Search for the cell housing the specified text and yield its [x, y] center coordinate. 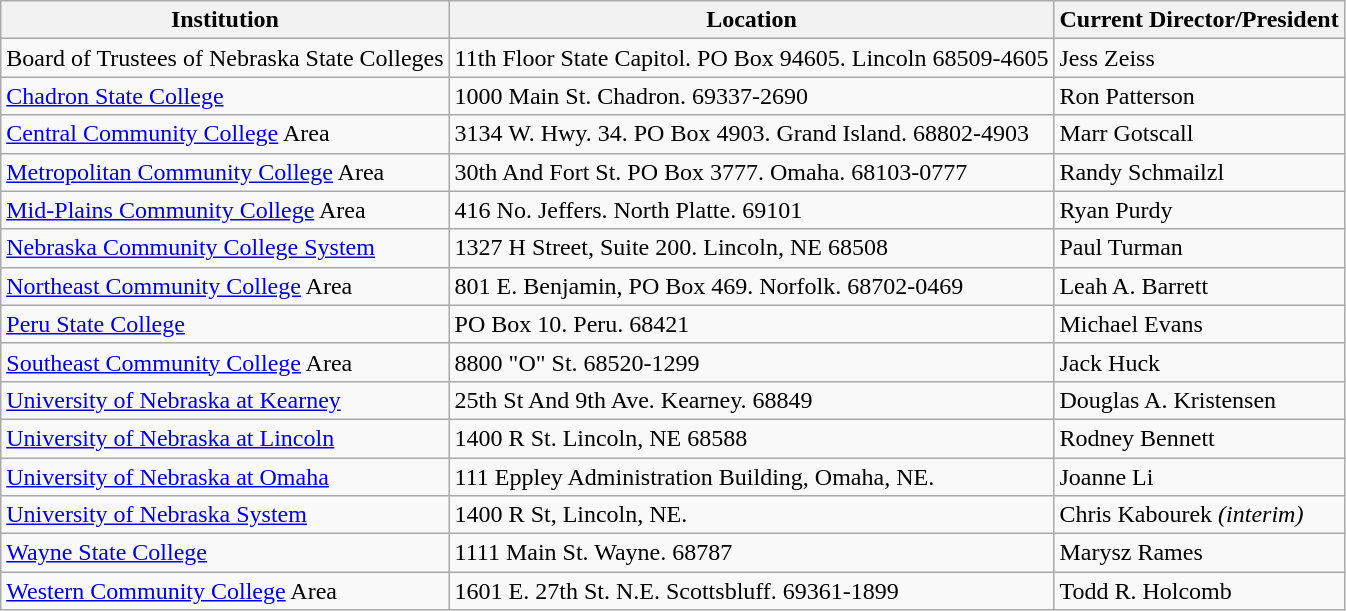
Board of Trustees of Nebraska State Colleges [225, 58]
1400 R St, Lincoln, NE. [752, 515]
1111 Main St. Wayne. 68787 [752, 553]
Wayne State College [225, 553]
University of Nebraska System [225, 515]
Leah A. Barrett [1199, 286]
Jess Zeiss [1199, 58]
1000 Main St. Chadron. 69337-2690 [752, 96]
111 Eppley Administration Building, Omaha, NE. [752, 477]
416 No. Jeffers. North Platte. 69101 [752, 210]
University of Nebraska at Kearney [225, 400]
Peru State College [225, 324]
Marysz Rames [1199, 553]
Ryan Purdy [1199, 210]
University of Nebraska at Omaha [225, 477]
Current Director/President [1199, 20]
Mid-Plains Community College Area [225, 210]
8800 "O" St. 68520-1299 [752, 362]
Location [752, 20]
Chadron State College [225, 96]
1400 R St. Lincoln, NE 68588 [752, 438]
30th And Fort St. PO Box 3777. Omaha. 68103-0777 [752, 172]
Southeast Community College Area [225, 362]
801 E. Benjamin, PO Box 469. Norfolk. 68702-0469 [752, 286]
Ron Patterson [1199, 96]
3134 W. Hwy. 34. PO Box 4903. Grand Island. 68802-4903 [752, 134]
Marr Gotscall [1199, 134]
11th Floor State Capitol. PO Box 94605. Lincoln 68509-4605 [752, 58]
University of Nebraska at Lincoln [225, 438]
Chris Kabourek (interim) [1199, 515]
Metropolitan Community College Area [225, 172]
25th St And 9th Ave. Kearney. 68849 [752, 400]
Nebraska Community College System [225, 248]
Paul Turman [1199, 248]
PO Box 10. Peru. 68421 [752, 324]
Todd R. Holcomb [1199, 591]
Jack Huck [1199, 362]
Northeast Community College Area [225, 286]
1601 E. 27th St. N.E. Scottsbluff. 69361-1899 [752, 591]
Michael Evans [1199, 324]
1327 H Street, Suite 200. Lincoln, NE 68508 [752, 248]
Douglas A. Kristensen [1199, 400]
Joanne Li [1199, 477]
Institution [225, 20]
Western Community College Area [225, 591]
Central Community College Area [225, 134]
Rodney Bennett [1199, 438]
Randy Schmailzl [1199, 172]
